Search for the cell housing the specified text and yield its (X, Y) center coordinate. 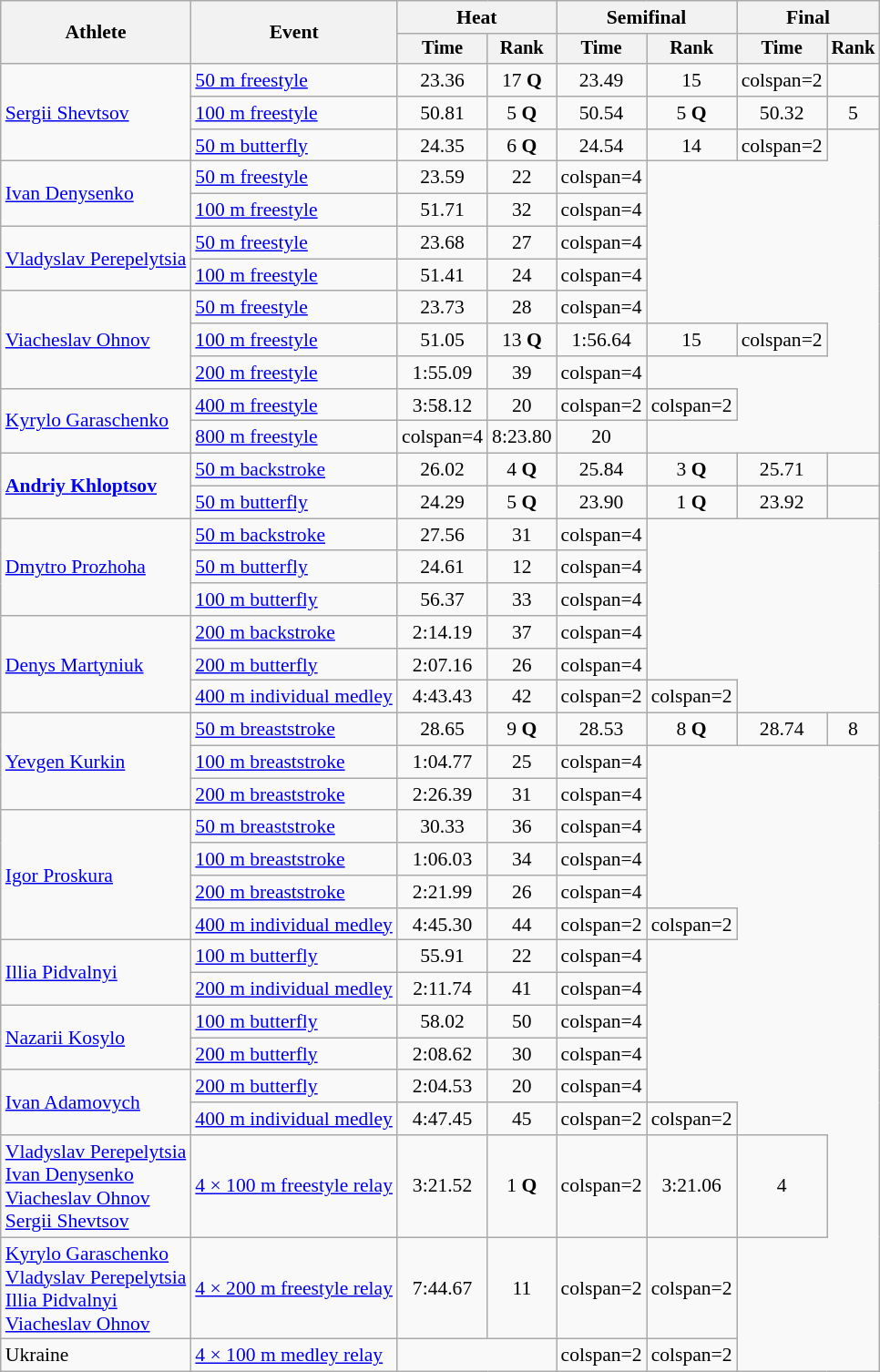
800 m freestyle (293, 437)
5 (854, 113)
30 (521, 1054)
41 (521, 989)
1:55.09 (443, 373)
26.02 (443, 470)
2:21.99 (443, 892)
36 (521, 827)
33 (521, 599)
9 Q (521, 730)
400 m freestyle (293, 405)
Ivan Adamovych (97, 1102)
44 (521, 925)
Ivan Denysenko (97, 193)
23.92 (782, 503)
200 m freestyle (293, 373)
58.02 (443, 1022)
28.74 (782, 730)
25.71 (782, 470)
17 Q (521, 80)
Vladyslav Perepelytsia Ivan Denysenko Viacheslav Ohnov Sergii Shevtsov (97, 1186)
6 Q (521, 146)
Viacheslav Ohnov (97, 341)
4 (782, 1186)
24.35 (443, 146)
3:21.52 (443, 1186)
27 (521, 243)
50 (521, 1022)
1:56.64 (601, 340)
Igor Proskura (97, 875)
Athlete (97, 33)
11 (521, 1288)
Andriy Khloptsov (97, 486)
3:21.06 (692, 1186)
8 Q (692, 730)
23.73 (443, 308)
14 (692, 146)
Kyrylo Garaschenko Vladyslav Perepelytsia Illia Pidvalnyi Viacheslav Ohnov (97, 1288)
8 (854, 730)
200 m backstroke (293, 632)
Sergii Shevtsov (97, 113)
45 (521, 1119)
Semifinal (647, 17)
4 × 200 m freestyle relay (293, 1288)
42 (521, 697)
2:04.53 (443, 1087)
28.65 (443, 730)
3 Q (692, 470)
32 (521, 210)
51.05 (443, 340)
25 (521, 763)
2:11.74 (443, 989)
23.90 (601, 503)
23.68 (443, 243)
2:14.19 (443, 632)
24.61 (443, 568)
Dmytro Prozhoha (97, 567)
39 (521, 373)
28.53 (601, 730)
50.54 (601, 113)
13 Q (521, 340)
Vladyslav Perepelytsia (97, 259)
12 (521, 568)
37 (521, 632)
8:23.80 (521, 437)
Yevgen Kurkin (97, 762)
Kyrylo Garaschenko (97, 421)
3:58.12 (443, 405)
56.37 (443, 599)
4 × 100 m freestyle relay (293, 1186)
24.29 (443, 503)
50.81 (443, 113)
4:43.43 (443, 697)
200 m individual medley (293, 989)
1:06.03 (443, 859)
Ukraine (97, 1356)
2:08.62 (443, 1054)
25.84 (601, 470)
4 Q (521, 470)
4 × 100 m medley relay (293, 1356)
Illia Pidvalnyi (97, 973)
55.91 (443, 957)
2:07.16 (443, 665)
24.54 (601, 146)
2:26.39 (443, 794)
28 (521, 308)
51.71 (443, 210)
Event (293, 33)
Final (809, 17)
51.41 (443, 275)
Nazarii Kosylo (97, 1039)
7:44.67 (443, 1288)
4:45.30 (443, 925)
4:47.45 (443, 1119)
Denys Martyniuk (97, 665)
24 (521, 275)
23.49 (601, 80)
23.59 (443, 178)
27.56 (443, 535)
30.33 (443, 827)
1:04.77 (443, 763)
23.36 (443, 80)
50.32 (782, 113)
Heat (477, 17)
34 (521, 859)
